Extract the (X, Y) coordinate from the center of the cell holding the provided text.  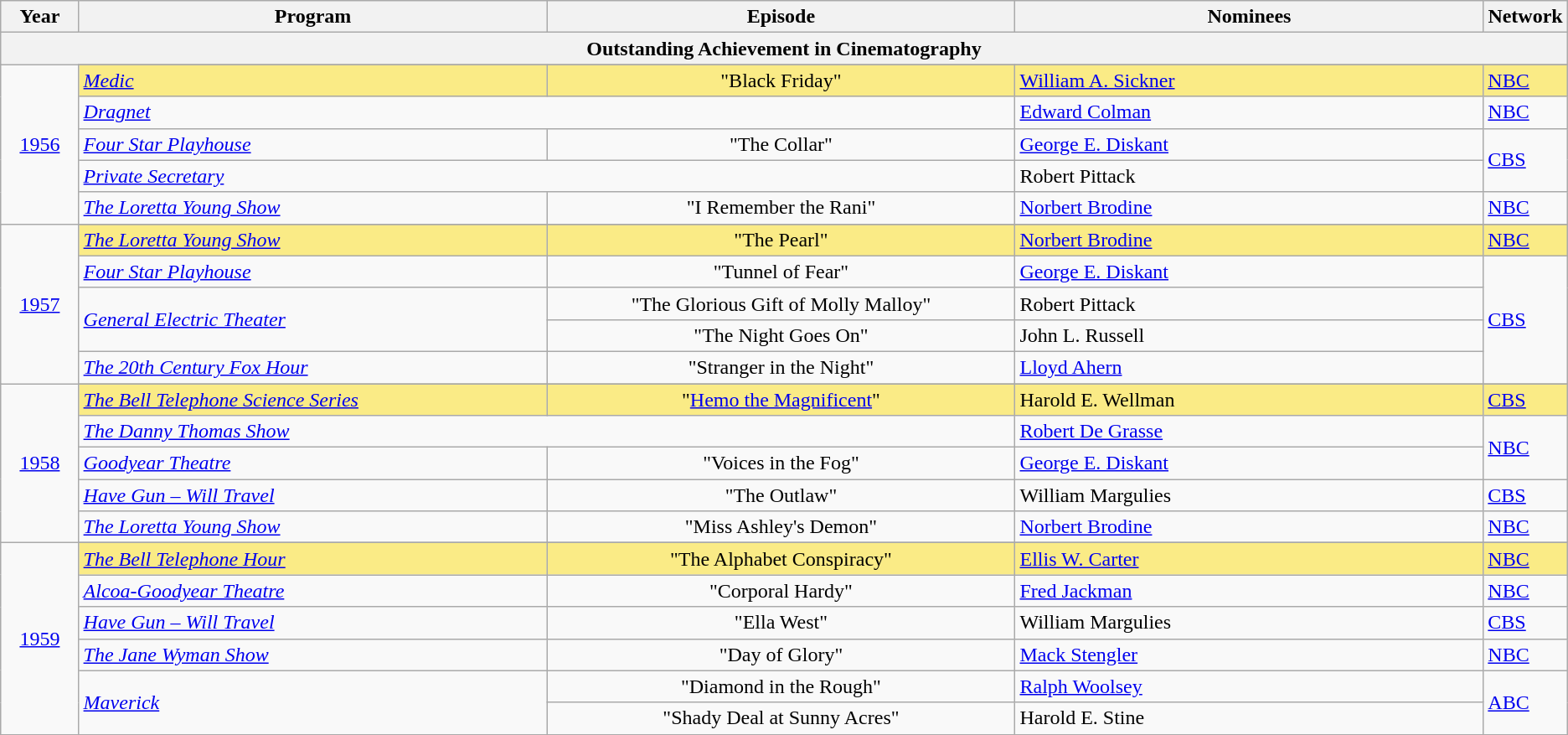
Goodyear Theatre (313, 463)
The Jane Wyman Show (313, 655)
"Ella West" (781, 623)
Robert De Grasse (1250, 432)
The 20th Century Fox Hour (313, 367)
"Miss Ashley's Demon" (781, 527)
Dragnet (547, 112)
The Bell Telephone Science Series (313, 400)
"Shady Deal at Sunny Acres" (781, 718)
Episode (781, 17)
"Diamond in the Rough" (781, 686)
ABC (1525, 702)
Edward Colman (1250, 112)
General Electric Theater (313, 319)
Fred Jackman (1250, 591)
"Corporal Hardy" (781, 591)
"Hemo the Magnificent" (781, 400)
"The Glorious Gift of Molly Malloy" (781, 303)
William A. Sickner (1250, 80)
Nominees (1250, 17)
Program (313, 17)
Private Secretary (547, 176)
"I Remember the Rani" (781, 208)
The Danny Thomas Show (547, 432)
"Day of Glory" (781, 655)
"The Pearl" (781, 240)
1956 (40, 144)
"Black Friday" (781, 80)
Ellis W. Carter (1250, 559)
1958 (40, 463)
Ralph Woolsey (1250, 686)
Lloyd Ahern (1250, 367)
Year (40, 17)
John L. Russell (1250, 335)
The Bell Telephone Hour (313, 559)
Network (1525, 17)
Maverick (313, 702)
Harold E. Stine (1250, 718)
Harold E. Wellman (1250, 400)
"The Night Goes On" (781, 335)
"Tunnel of Fear" (781, 272)
Outstanding Achievement in Cinematography (784, 49)
Mack Stengler (1250, 655)
"The Collar" (781, 144)
1959 (40, 639)
"The Alphabet Conspiracy" (781, 559)
"Voices in the Fog" (781, 463)
"The Outlaw" (781, 495)
Medic (313, 80)
Alcoa-Goodyear Theatre (313, 591)
1957 (40, 303)
"Stranger in the Night" (781, 367)
